Search for the cell housing the specified text and yield its (X, Y) center coordinate. 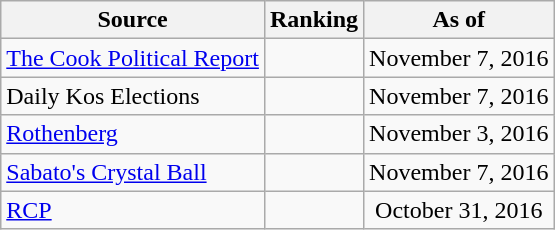
Daily Kos Elections (133, 96)
Rothenberg (133, 134)
Source (133, 20)
RCP (133, 210)
As of (459, 20)
Ranking (314, 20)
October 31, 2016 (459, 210)
Sabato's Crystal Ball (133, 172)
November 3, 2016 (459, 134)
The Cook Political Report (133, 58)
